Output the [X, Y] coordinate of the center of the cell containing the given text.  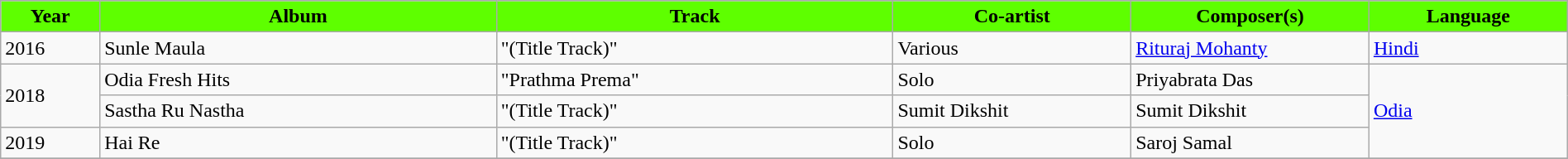
Saroj Samal [1250, 142]
2019 [50, 142]
"Prathma Prema" [695, 79]
Hai Re [299, 142]
Album [299, 17]
Odia [1468, 111]
Track [695, 17]
Various [1012, 48]
2016 [50, 48]
Priyabrata Das [1250, 79]
Sunle Maula [299, 48]
Composer(s) [1250, 17]
Year [50, 17]
Sastha Ru Nastha [299, 111]
Hindi [1468, 48]
Language [1468, 17]
Co-artist [1012, 17]
Rituraj Mohanty [1250, 48]
2018 [50, 95]
Odia Fresh Hits [299, 79]
